Find where the given text appears and provide that cell's center as [X, Y] coordinate. 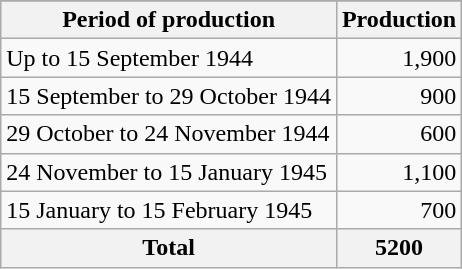
700 [398, 210]
1,900 [398, 58]
900 [398, 96]
Production [398, 20]
600 [398, 134]
24 November to 15 January 1945 [169, 172]
15 January to 15 February 1945 [169, 210]
Up to 15 September 1944 [169, 58]
1,100 [398, 172]
29 October to 24 November 1944 [169, 134]
5200 [398, 248]
15 September to 29 October 1944 [169, 96]
Period of production [169, 20]
Total [169, 248]
